Output the [X, Y] coordinate of the center of the cell containing the given text.  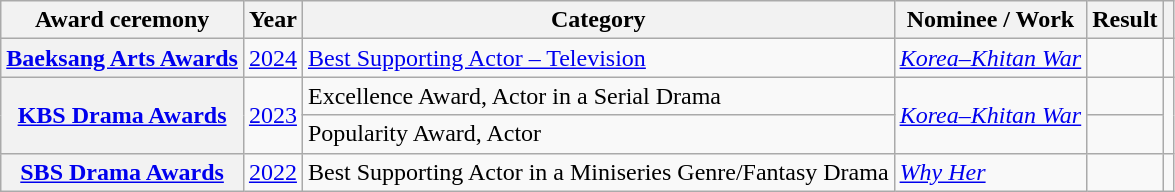
2022 [272, 172]
Why Her [990, 172]
Result [1125, 20]
Nominee / Work [990, 20]
Award ceremony [122, 20]
KBS Drama Awards [122, 115]
Category [598, 20]
2023 [272, 115]
Best Supporting Actor in a Miniseries Genre/Fantasy Drama [598, 172]
SBS Drama Awards [122, 172]
Popularity Award, Actor [598, 134]
Best Supporting Actor – Television [598, 58]
Year [272, 20]
Baeksang Arts Awards [122, 58]
Excellence Award, Actor in a Serial Drama [598, 96]
2024 [272, 58]
